For the text-containing cell, return its midpoint in (x, y) coordinate format. 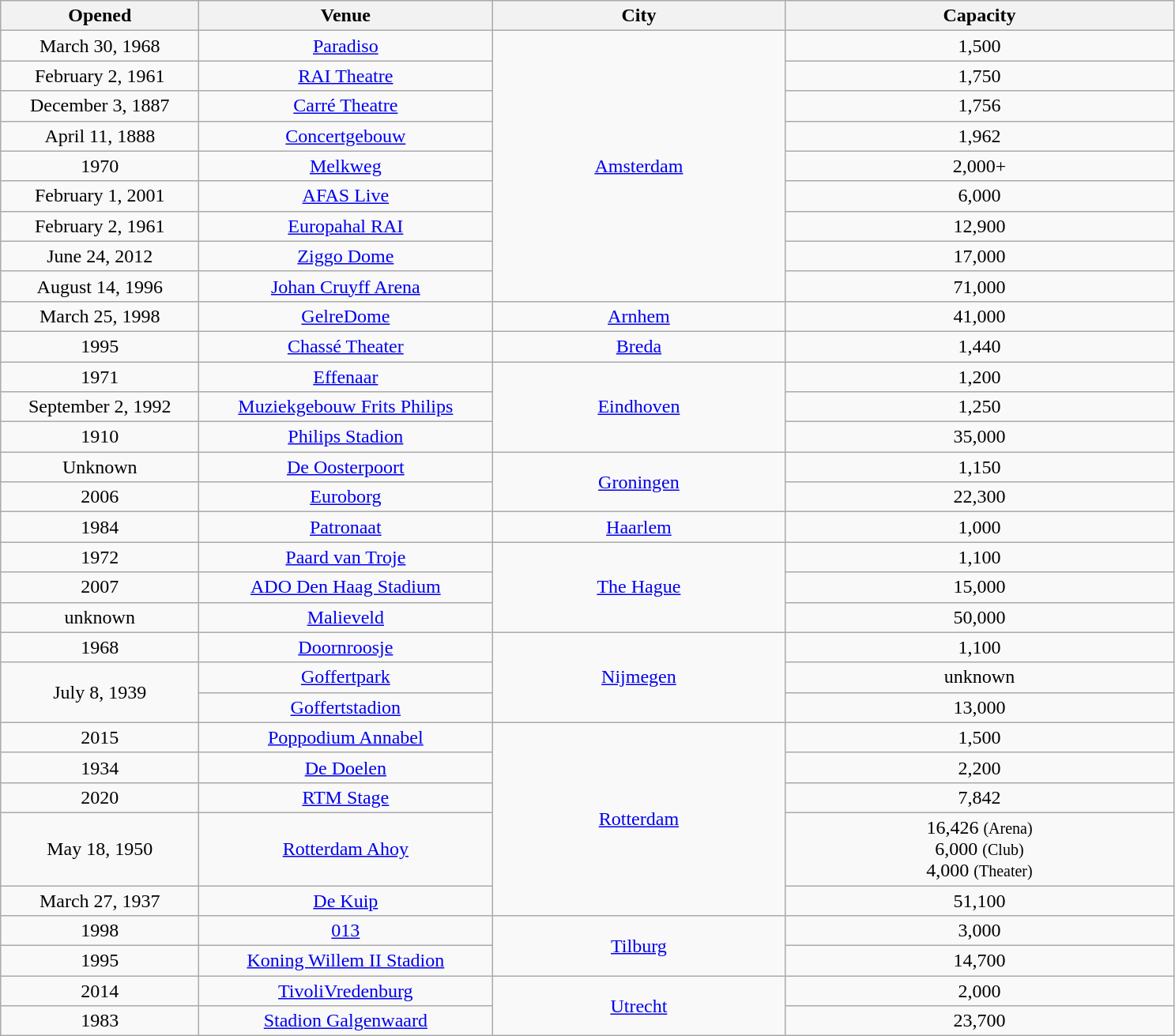
013 (346, 931)
RAI Theatre (346, 76)
Rotterdam Ahoy (346, 849)
Unknown (100, 467)
City (638, 16)
2020 (100, 797)
De Kuip (346, 900)
March 27, 1937 (100, 900)
Rotterdam (638, 819)
1,440 (980, 346)
ADO Den Haag Stadium (346, 587)
Nijmegen (638, 677)
Muziekgebouw Frits Philips (346, 407)
Euroborg (346, 497)
Malieveld (346, 617)
AFAS Live (346, 196)
3,000 (980, 931)
Arnhem (638, 316)
Effenaar (346, 377)
December 3, 1887 (100, 106)
Paradiso (346, 46)
2007 (100, 587)
6,000 (980, 196)
Eindhoven (638, 407)
1968 (100, 647)
GelreDome (346, 316)
Poppodium Annabel (346, 737)
TivoliVredenburg (346, 991)
2014 (100, 991)
February 1, 2001 (100, 196)
71,000 (980, 286)
Philips Stadion (346, 437)
Opened (100, 16)
Melkweg (346, 166)
1,150 (980, 467)
Capacity (980, 16)
1970 (100, 166)
RTM Stage (346, 797)
1,250 (980, 407)
March 25, 1998 (100, 316)
Patronaat (346, 527)
1934 (100, 767)
1971 (100, 377)
De Oosterpoort (346, 467)
2006 (100, 497)
13,000 (980, 707)
2015 (100, 737)
Chassé Theater (346, 346)
1972 (100, 557)
15,000 (980, 587)
Groningen (638, 482)
Goffertpark (346, 677)
1998 (100, 931)
35,000 (980, 437)
July 8, 1939 (100, 692)
1984 (100, 527)
22,300 (980, 497)
June 24, 2012 (100, 256)
March 30, 1968 (100, 46)
September 2, 1992 (100, 407)
Doornroosje (346, 647)
Johan Cruyff Arena (346, 286)
Europahal RAI (346, 226)
Breda (638, 346)
7,842 (980, 797)
2,000 (980, 991)
Ziggo Dome (346, 256)
Amsterdam (638, 166)
2,000+ (980, 166)
1910 (100, 437)
12,900 (980, 226)
2,200 (980, 767)
Utrecht (638, 1006)
Concertgebouw (346, 136)
The Hague (638, 587)
1,756 (980, 106)
Stadion Galgenwaard (346, 1021)
Haarlem (638, 527)
Tilburg (638, 946)
1,750 (980, 76)
50,000 (980, 617)
17,000 (980, 256)
Koning Willem II Stadion (346, 961)
51,100 (980, 900)
May 18, 1950 (100, 849)
16,426 (Arena)6,000 (Club)4,000 (Theater) (980, 849)
April 11, 1888 (100, 136)
1,000 (980, 527)
1,962 (980, 136)
Carré Theatre (346, 106)
1983 (100, 1021)
Goffertstadion (346, 707)
De Doelen (346, 767)
1,200 (980, 377)
41,000 (980, 316)
14,700 (980, 961)
Paard van Troje (346, 557)
August 14, 1996 (100, 286)
23,700 (980, 1021)
Venue (346, 16)
